From the cell containing the given text, extract its center point as [x, y] coordinate. 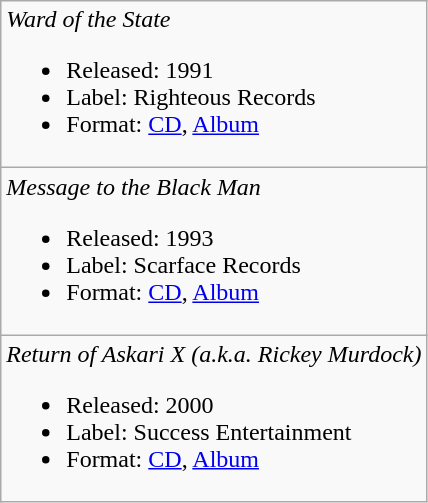
Ward of the StateReleased: 1991Label: Righteous RecordsFormat: CD, Album [214, 84]
Message to the Black ManReleased: 1993Label: Scarface RecordsFormat: CD, Album [214, 252]
Return of Askari X (a.k.a. Rickey Murdock)Released: 2000Label: Success EntertainmentFormat: CD, Album [214, 418]
